Determine the (x, y) coordinate at the center of the cell enclosing the given text.  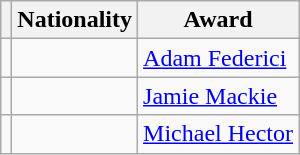
Adam Federici (218, 58)
Jamie Mackie (218, 96)
Michael Hector (218, 134)
Nationality (75, 20)
Award (218, 20)
